Return (x, y) of the center of cell containing provided text 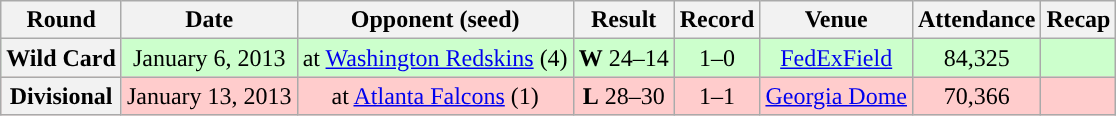
Wild Card (62, 58)
1–1 (717, 96)
Georgia Dome (836, 96)
1–0 (717, 58)
Venue (836, 20)
70,366 (976, 96)
W 24–14 (624, 58)
Opponent (seed) (435, 20)
Record (717, 20)
January 13, 2013 (209, 96)
L 28–30 (624, 96)
Date (209, 20)
Result (624, 20)
84,325 (976, 58)
FedExField (836, 58)
Recap (1078, 20)
at Washington Redskins (4) (435, 58)
Divisional (62, 96)
Attendance (976, 20)
at Atlanta Falcons (1) (435, 96)
Round (62, 20)
January 6, 2013 (209, 58)
